Locate the cell with the specified text and output its [x, y] center coordinate. 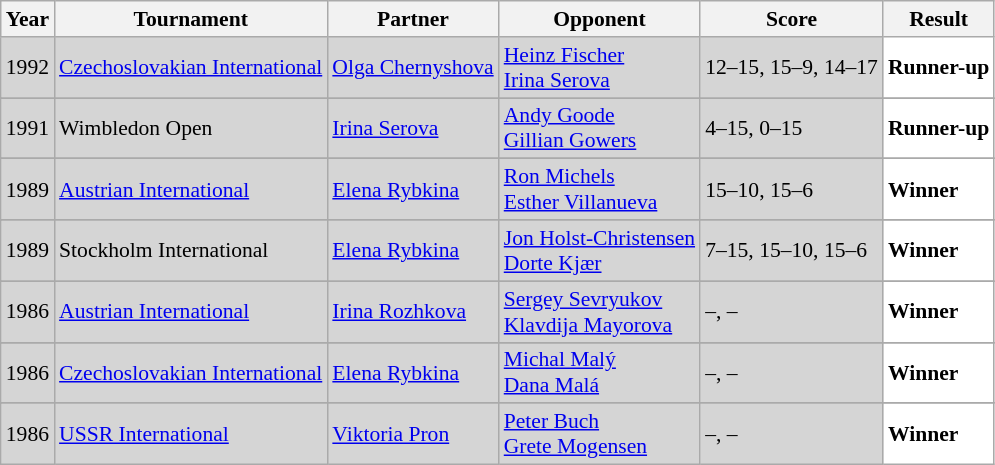
Andy Goode Gillian Gowers [600, 128]
Result [938, 19]
1991 [28, 128]
Irina Rozhkova [412, 312]
Michal Malý Dana Malá [600, 372]
Irina Serova [412, 128]
Tournament [190, 19]
15–10, 15–6 [792, 190]
Year [28, 19]
Viktoria Pron [412, 434]
Score [792, 19]
Stockholm International [190, 250]
Peter Buch Grete Mogensen [600, 434]
Jon Holst-Christensen Dorte Kjær [600, 250]
USSR International [190, 434]
Opponent [600, 19]
Partner [412, 19]
Ron Michels Esther Villanueva [600, 190]
Heinz Fischer Irina Serova [600, 68]
4–15, 0–15 [792, 128]
Sergey Sevryukov Klavdija Mayorova [600, 312]
7–15, 15–10, 15–6 [792, 250]
Wimbledon Open [190, 128]
12–15, 15–9, 14–17 [792, 68]
Olga Chernyshova [412, 68]
1992 [28, 68]
